Find where the given text appears and provide that cell's center as (X, Y) coordinate. 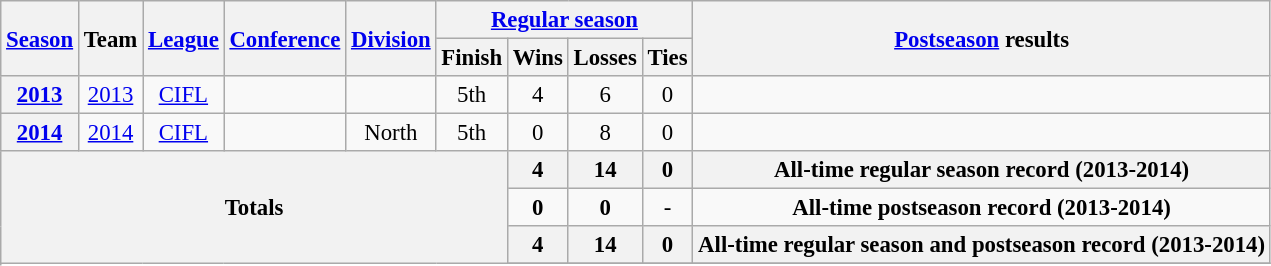
All-time postseason record (2013-2014) (982, 208)
8 (605, 133)
- (668, 208)
League (184, 38)
Team (110, 38)
Wins (538, 58)
Totals (254, 208)
Losses (605, 58)
6 (605, 95)
North (391, 133)
Postseason results (982, 38)
All-time regular season record (2013-2014) (982, 170)
Finish (472, 58)
Ties (668, 58)
Regular season (564, 20)
Conference (285, 38)
Season (40, 38)
Division (391, 38)
All-time regular season and postseason record (2013-2014) (982, 245)
